Locate the cell with the specified text and output its [x, y] center coordinate. 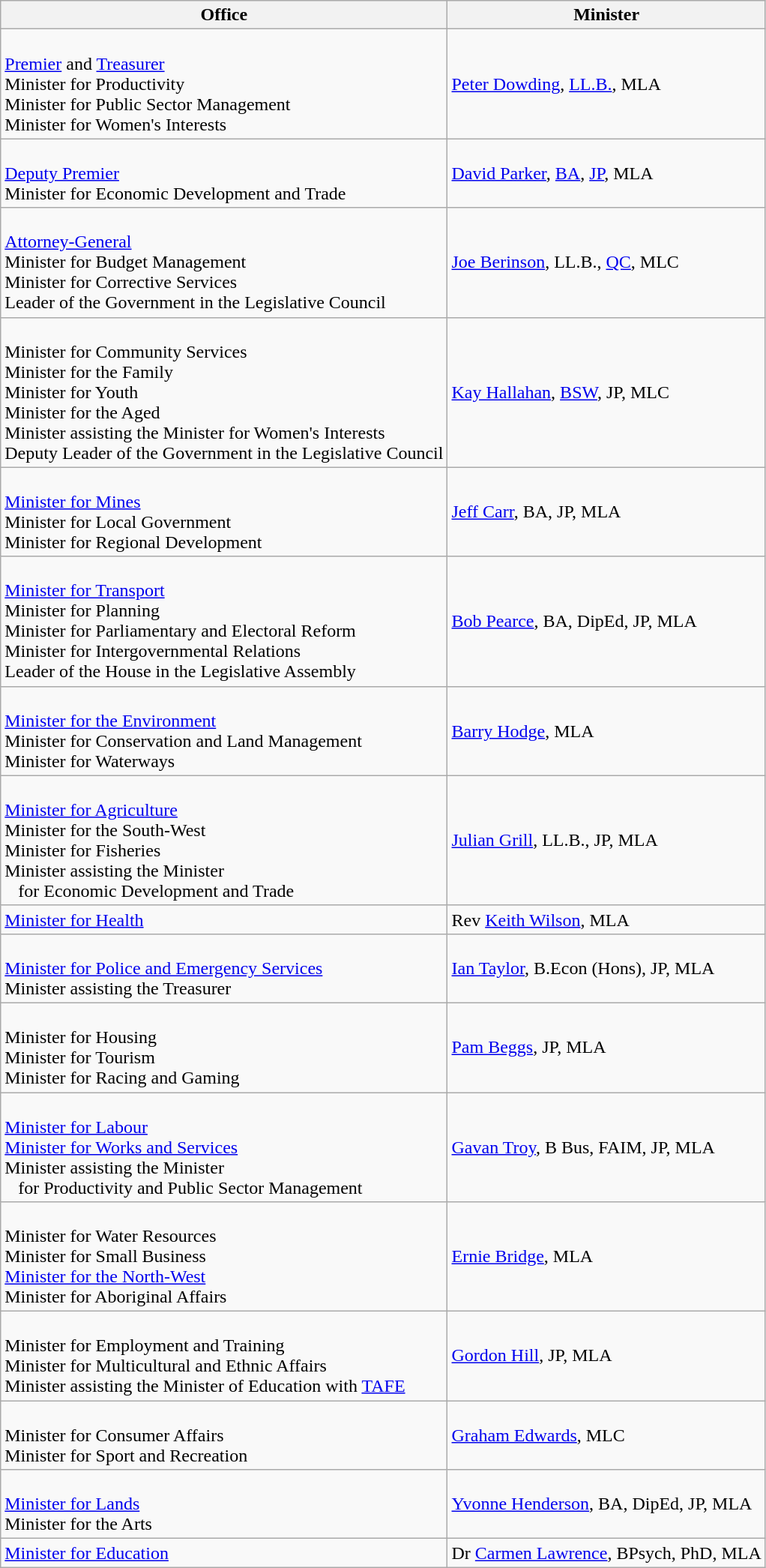
Minister for Employment and Training Minister for Multicultural and Ethnic Affairs Minister assisting the Minister of Education with TAFE [224, 1356]
Minister for Housing Minister for Tourism Minister for Racing and Gaming [224, 1047]
Gordon Hill, JP, MLA [606, 1356]
Minister for Health [224, 919]
Premier and Treasurer Minister for Productivity Minister for Public Sector Management Minister for Women's Interests [224, 84]
Rev Keith Wilson, MLA [606, 919]
Minister for Labour Minister for Works and Services Minister assisting the Minister for Productivity and Public Sector Management [224, 1147]
Attorney-General Minister for Budget Management Minister for Corrective Services Leader of the Government in the Legislative Council [224, 262]
Minister [606, 15]
Bob Pearce, BA, DipEd, JP, MLA [606, 621]
Ian Taylor, B.Econ (Hons), JP, MLA [606, 968]
Jeff Carr, BA, JP, MLA [606, 511]
Kay Hallahan, BSW, JP, MLC [606, 392]
Joe Berinson, LL.B., QC, MLC [606, 262]
Minister for Lands Minister for the Arts [224, 1504]
Graham Edwards, MLC [606, 1435]
Barry Hodge, MLA [606, 730]
Minister for Water Resources Minister for Small Business Minister for the North-West Minister for Aboriginal Affairs [224, 1257]
Pam Beggs, JP, MLA [606, 1047]
David Parker, BA, JP, MLA [606, 173]
Minister for Agriculture Minister for the South-West Minister for Fisheries Minister assisting the Minister for Economic Development and Trade [224, 840]
Office [224, 15]
Minister for Police and Emergency Services Minister assisting the Treasurer [224, 968]
Gavan Troy, B Bus, FAIM, JP, MLA [606, 1147]
Julian Grill, LL.B., JP, MLA [606, 840]
Deputy Premier Minister for Economic Development and Trade [224, 173]
Ernie Bridge, MLA [606, 1257]
Minister for Education [224, 1553]
Yvonne Henderson, BA, DipEd, JP, MLA [606, 1504]
Dr Carmen Lawrence, BPsych, PhD, MLA [606, 1553]
Minister for Mines Minister for Local Government Minister for Regional Development [224, 511]
Minister for the Environment Minister for Conservation and Land Management Minister for Waterways [224, 730]
Minister for Consumer Affairs Minister for Sport and Recreation [224, 1435]
Peter Dowding, LL.B., MLA [606, 84]
